Scan for the cell matching the given text and deliver its [x, y] coordinate at center. 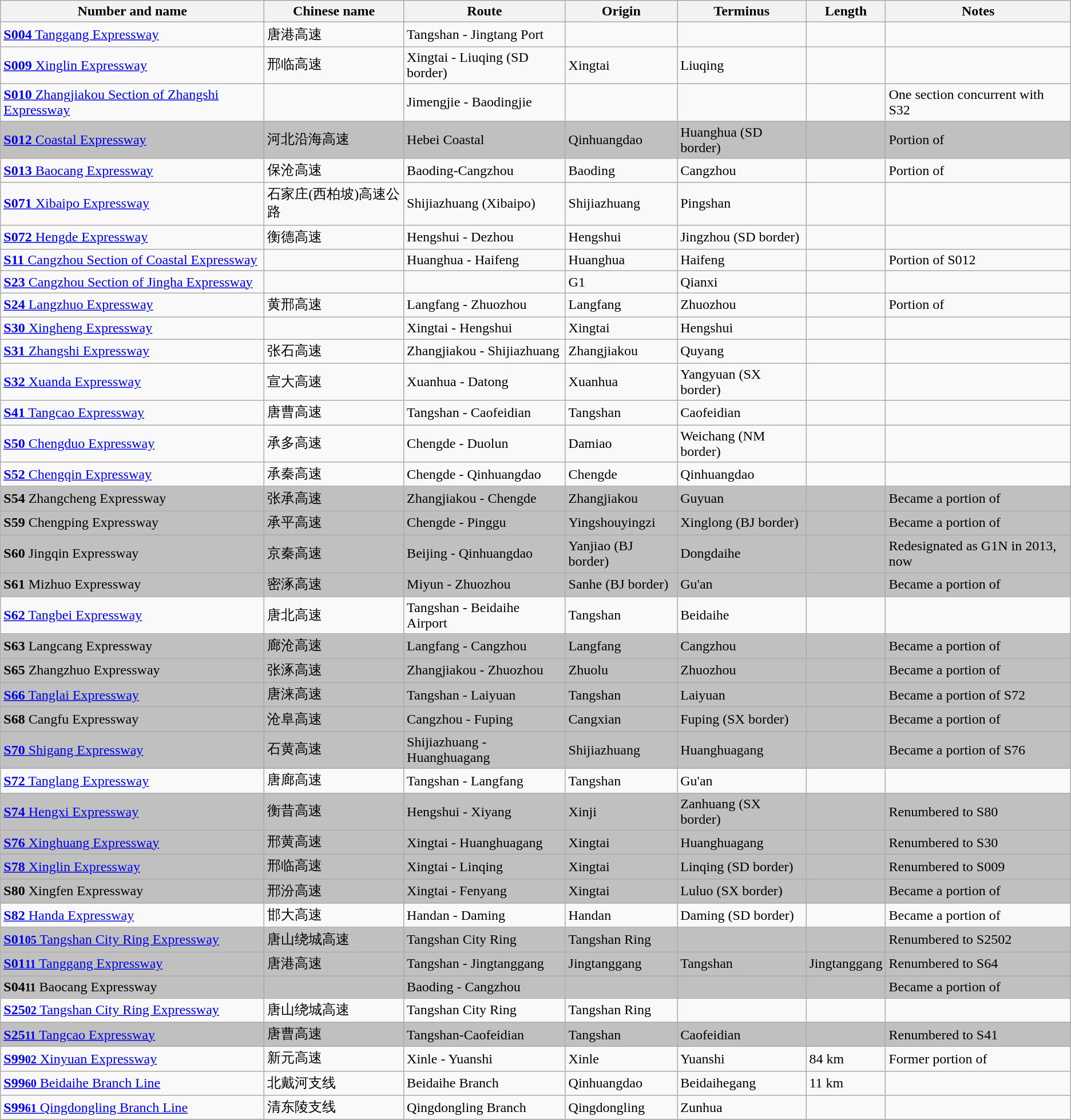
Laiyuan [741, 694]
Hengshui - Dezhou [485, 237]
Renumbered to S2502 [978, 939]
张石高速 [334, 351]
Xinglong (BJ border) [741, 523]
Chengde - Duolun [485, 444]
S66 Tanglai Expressway [133, 694]
Tangshan - Jingtang Port [485, 34]
Xuanhua - Datong [485, 382]
Length [846, 11]
S63 Langcang Expressway [133, 646]
S30 Xingheng Expressway [133, 328]
Xinle [621, 1059]
Daming (SD border) [741, 915]
Quyang [741, 351]
Xinle - Yuanshi [485, 1059]
Baoding - Cangzhou [485, 987]
Hengshui - Xiyang [485, 811]
Former portion of [978, 1059]
Liuqing [741, 65]
S72 Tanglang Expressway [133, 780]
S31 Zhangshi Expressway [133, 351]
Tangshan - Laiyuan [485, 694]
S59 Chengping Expressway [133, 523]
Xinji [621, 811]
Zanhuang (SX border) [741, 811]
Jingzhou (SD border) [741, 237]
S11 Cangzhou Section of Coastal Expressway [133, 260]
衡昔高速 [334, 811]
北戴河支线 [334, 1083]
石黄高速 [334, 749]
Terminus [741, 11]
Xingtai - Huanghuagang [485, 842]
唐北高速 [334, 615]
Baoding-Cangzhou [485, 170]
承平高速 [334, 523]
Langfang - Cangzhou [485, 646]
S68 Cangfu Expressway [133, 720]
新元高速 [334, 1059]
S23 Cangzhou Section of Jingha Expressway [133, 282]
Renumbered to S009 [978, 867]
Qianxi [741, 282]
Handan - Daming [485, 915]
衡德高速 [334, 237]
Tangshan-Caofeidian [485, 1034]
One section concurrent with S32 [978, 102]
Chinese name [334, 11]
S76 Xinghuang Expressway [133, 842]
Miyun - Zhuozhou [485, 585]
S013 Baocang Expressway [133, 170]
Renumbered to S64 [978, 964]
S012 Coastal Expressway [133, 140]
Jimengjie - Baodingjie [485, 102]
Beidaihe Branch [485, 1083]
S70 Shigang Expressway [133, 749]
Chengde - Qinhuangdao [485, 475]
Shijiazhuang - Huanghuagang [485, 749]
邯大高速 [334, 915]
S0105 Tangshan City Ring Expressway [133, 939]
Became a portion of S72 [978, 694]
宣大高速 [334, 382]
Xingtai - Liuqing (SD border) [485, 65]
Route [485, 11]
Number and name [133, 11]
S2511 Tangcao Expressway [133, 1034]
S60 Jingqin Expressway [133, 554]
Renumbered to S41 [978, 1034]
Origin [621, 11]
沧阜高速 [334, 720]
石家庄(西柏坡)高速公路 [334, 204]
Langfang - Zhuozhou [485, 305]
Yangyuan (SX border) [741, 382]
清东陵支线 [334, 1107]
Huanghua - Haifeng [485, 260]
Linqing (SD border) [741, 867]
Xingtai - Hengshui [485, 328]
S41 Tangcao Expressway [133, 413]
Cangzhou - Fuping [485, 720]
Hebei Coastal [485, 140]
S0411 Baocang Expressway [133, 987]
Damiao [621, 444]
S74 Hengxi Expressway [133, 811]
Qingdongling [621, 1107]
Tangshan - Langfang [485, 780]
11 km [846, 1083]
黄邢高速 [334, 305]
S80 Xingfen Expressway [133, 891]
邢黄高速 [334, 842]
G1 [621, 282]
Luluo (SX border) [741, 891]
S52 Chengqin Expressway [133, 475]
Became a portion of S76 [978, 749]
Shijiazhuang (Xibaipo) [485, 204]
S54 Zhangcheng Expressway [133, 499]
Renumbered to S80 [978, 811]
京秦高速 [334, 554]
S82 Handa Expressway [133, 915]
Tangshan - Caofeidian [485, 413]
Huanghua (SD border) [741, 140]
Zunhua [741, 1107]
Guyuan [741, 499]
S24 Langzhuo Expressway [133, 305]
承多高速 [334, 444]
Weichang (NM border) [741, 444]
S78 Xinglin Expressway [133, 867]
Chengde - Pinggu [485, 523]
Sanhe (BJ border) [621, 585]
S65 Zhangzhuo Expressway [133, 670]
Xuanhua [621, 382]
Beijing - Qinhuangdao [485, 554]
S61 Mizhuo Expressway [133, 585]
唐廊高速 [334, 780]
S071 Xibaipo Expressway [133, 204]
S9902 Xinyuan Expressway [133, 1059]
Huanghua [621, 260]
Zhangjiakou - Chengde [485, 499]
S9961 Qingdongling Branch Line [133, 1107]
Tangshan - Jingtanggang [485, 964]
Yanjiao (BJ border) [621, 554]
Zhuolu [621, 670]
Zhangjiakou - Zhuozhou [485, 670]
Yingshouyingzi [621, 523]
Pingshan [741, 204]
Dongdaihe [741, 554]
廊沧高速 [334, 646]
Xingtai - Linqing [485, 867]
S32 Xuanda Expressway [133, 382]
84 km [846, 1059]
Qingdongling Branch [485, 1107]
Tangshan - Beidaihe Airport [485, 615]
S0111 Tanggang Expressway [133, 964]
保沧高速 [334, 170]
Renumbered to S30 [978, 842]
密涿高速 [334, 585]
Fuping (SX border) [741, 720]
S010 Zhangjiakou Section of Zhangshi Expressway [133, 102]
Yuanshi [741, 1059]
邢汾高速 [334, 891]
Cangxian [621, 720]
Haifeng [741, 260]
张涿高速 [334, 670]
Chengde [621, 475]
Notes [978, 11]
唐涞高速 [334, 694]
S9960 Beidaihe Branch Line [133, 1083]
河北沿海高速 [334, 140]
Baoding [621, 170]
张承高速 [334, 499]
Beidaihegang [741, 1083]
Zhangjiakou - Shijiazhuang [485, 351]
Redesignated as G1N in 2013, now [978, 554]
Xingtai - Fenyang [485, 891]
Beidaihe [741, 615]
S072 Hengde Expressway [133, 237]
Handan [621, 915]
S009 Xinglin Expressway [133, 65]
S2502 Tangshan City Ring Expressway [133, 1010]
S004 Tanggang Expressway [133, 34]
S50 Chengduo Expressway [133, 444]
Portion of S012 [978, 260]
承秦高速 [334, 475]
S62 Tangbei Expressway [133, 615]
